Detect which cell encompasses the target text, then output its (X, Y) center coordinate. 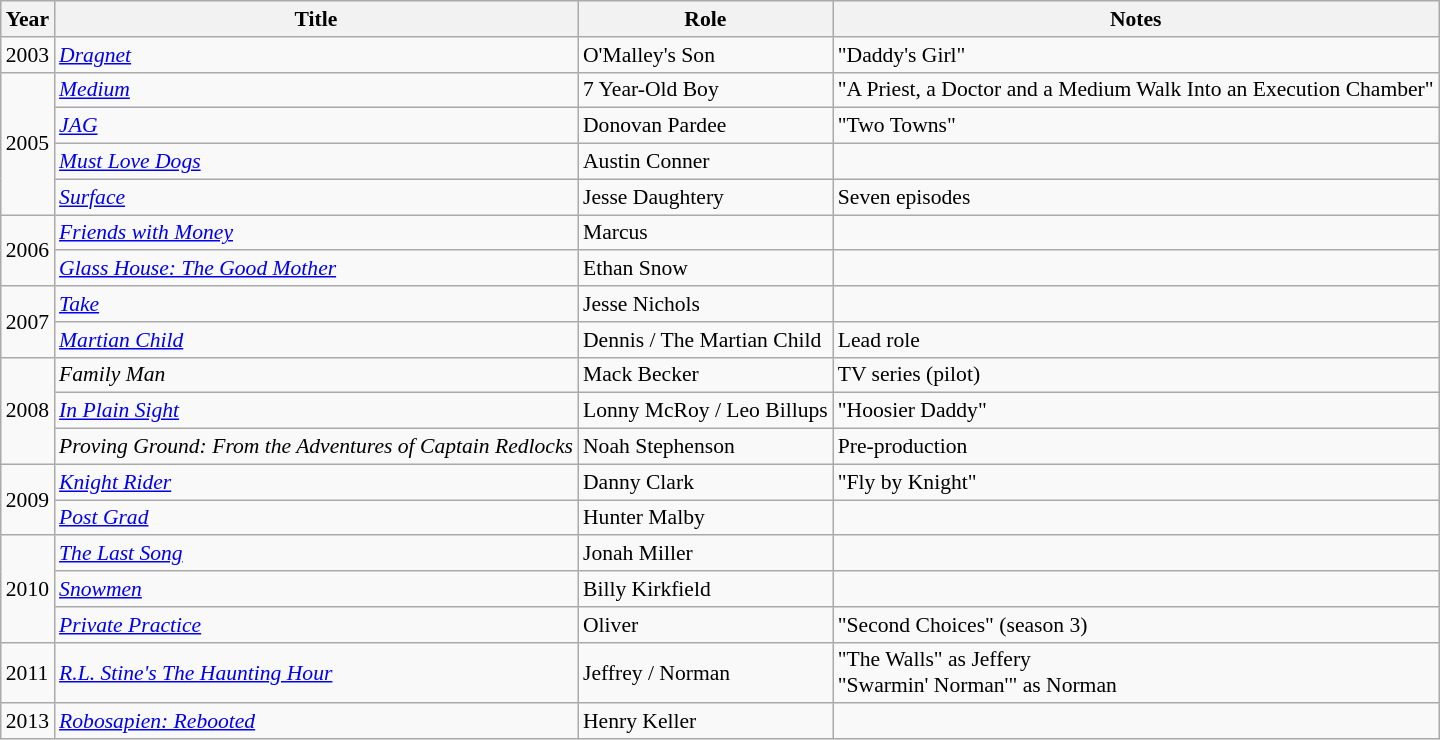
Billy Kirkfield (706, 589)
Ethan Snow (706, 269)
2013 (28, 722)
"Fly by Knight" (1136, 482)
Snowmen (316, 589)
The Last Song (316, 554)
Danny Clark (706, 482)
Martian Child (316, 340)
"Hoosier Daddy" (1136, 411)
Surface (316, 197)
Medium (316, 90)
Family Man (316, 375)
"The Walls" as Jeffery"Swarmin' Norman'" as Norman (1136, 672)
"Second Choices" (season 3) (1136, 625)
Hunter Malby (706, 518)
Jonah Miller (706, 554)
Jesse Nichols (706, 304)
Proving Ground: From the Adventures of Captain Redlocks (316, 447)
2006 (28, 250)
Notes (1136, 19)
Lonny McRoy / Leo Billups (706, 411)
Austin Conner (706, 162)
Must Love Dogs (316, 162)
2010 (28, 590)
Pre-production (1136, 447)
Private Practice (316, 625)
Glass House: The Good Mother (316, 269)
Donovan Pardee (706, 126)
"Daddy's Girl" (1136, 55)
Take (316, 304)
JAG (316, 126)
Knight Rider (316, 482)
2009 (28, 500)
O'Malley's Son (706, 55)
Oliver (706, 625)
Lead role (1136, 340)
Title (316, 19)
2007 (28, 322)
Henry Keller (706, 722)
Post Grad (316, 518)
R.L. Stine's The Haunting Hour (316, 672)
Jesse Daughtery (706, 197)
Dragnet (316, 55)
Friends with Money (316, 233)
Year (28, 19)
2003 (28, 55)
Seven episodes (1136, 197)
7 Year-Old Boy (706, 90)
"Two Towns" (1136, 126)
2008 (28, 410)
Noah Stephenson (706, 447)
"A Priest, a Doctor and a Medium Walk Into an Execution Chamber" (1136, 90)
Mack Becker (706, 375)
In Plain Sight (316, 411)
2005 (28, 143)
TV series (pilot) (1136, 375)
2011 (28, 672)
Role (706, 19)
Robosapien: Rebooted (316, 722)
Dennis / The Martian Child (706, 340)
Marcus (706, 233)
Jeffrey / Norman (706, 672)
